Output the (x, y) coordinate of the center of the cell containing the given text.  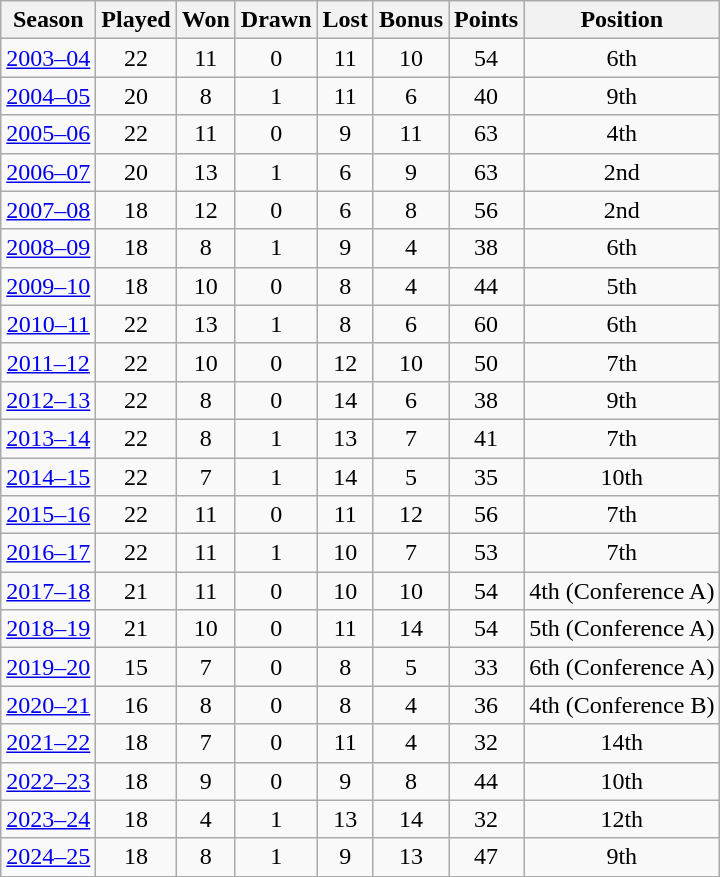
2005–06 (48, 134)
Points (486, 20)
2023–24 (48, 819)
2010–11 (48, 324)
12th (622, 819)
2022–23 (48, 781)
Lost (345, 20)
5th (622, 286)
2015–16 (48, 515)
2018–19 (48, 629)
2016–17 (48, 553)
36 (486, 705)
35 (486, 477)
2004–05 (48, 96)
Drawn (276, 20)
53 (486, 553)
15 (136, 667)
2014–15 (48, 477)
2012–13 (48, 400)
40 (486, 96)
2009–10 (48, 286)
2019–20 (48, 667)
2007–08 (48, 210)
2013–14 (48, 438)
2011–12 (48, 362)
6th (Conference A) (622, 667)
2024–25 (48, 857)
60 (486, 324)
Position (622, 20)
50 (486, 362)
Played (136, 20)
2020–21 (48, 705)
4th (Conference A) (622, 591)
47 (486, 857)
2003–04 (48, 58)
14th (622, 743)
4th (Conference B) (622, 705)
16 (136, 705)
Bonus (410, 20)
5th (Conference A) (622, 629)
Season (48, 20)
2008–09 (48, 248)
4th (622, 134)
2017–18 (48, 591)
2006–07 (48, 172)
41 (486, 438)
Won (206, 20)
2021–22 (48, 743)
33 (486, 667)
